Find where the given text appears and provide that cell's center as [x, y] coordinate. 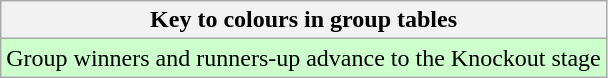
Key to colours in group tables [304, 20]
Group winners and runners-up advance to the Knockout stage [304, 58]
